From the cell containing the given text, extract its center point as [X, Y] coordinate. 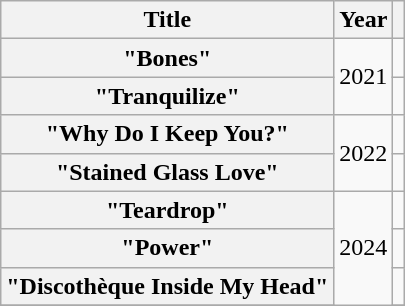
"Tranquilize" [168, 96]
"Stained Glass Love" [168, 172]
2024 [364, 248]
"Discothèque Inside My Head" [168, 286]
"Why Do I Keep You?" [168, 134]
"Bones" [168, 58]
Title [168, 20]
"Power" [168, 248]
"Teardrop" [168, 210]
Year [364, 20]
2022 [364, 153]
2021 [364, 77]
